Determine the (X, Y) coordinate at the center of the cell enclosing the given text.  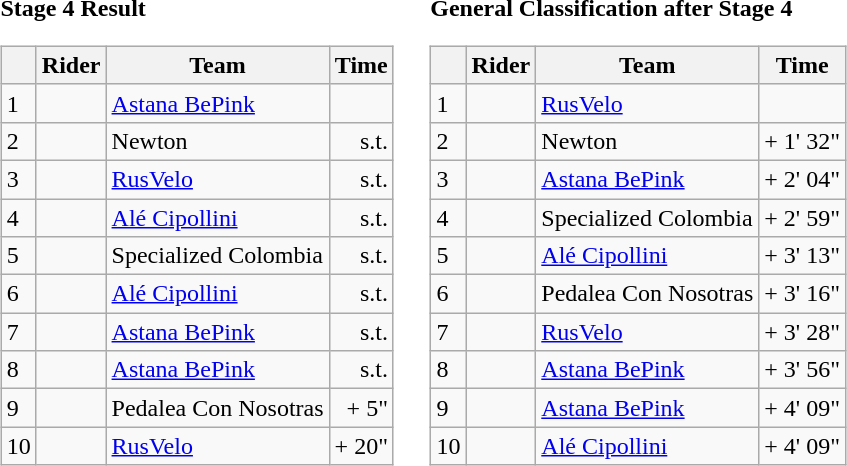
+ 3' 28" (802, 332)
+ 2' 59" (802, 217)
+ 3' 56" (802, 370)
+ 5" (361, 408)
+ 3' 13" (802, 256)
+ 1' 32" (802, 141)
+ 3' 16" (802, 294)
+ 2' 04" (802, 179)
+ 20" (361, 446)
